Provide the (X, Y) coordinate of the cell's center where the given text is located.  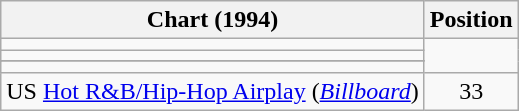
33 (471, 91)
Position (471, 20)
Chart (1994) (213, 20)
US Hot R&B/Hip-Hop Airplay (Billboard) (213, 91)
